Extract the [x, y] coordinate from the center of the cell holding the provided text.  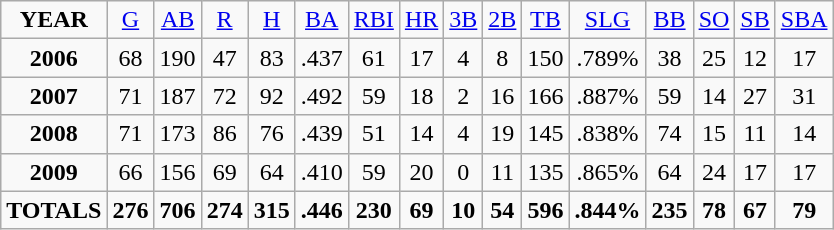
R [224, 20]
.439 [322, 134]
G [130, 20]
20 [421, 172]
.838% [608, 134]
315 [272, 210]
135 [546, 172]
79 [804, 210]
230 [374, 210]
2006 [54, 58]
8 [502, 58]
51 [374, 134]
2009 [54, 172]
38 [670, 58]
66 [130, 172]
68 [130, 58]
92 [272, 96]
.492 [322, 96]
190 [178, 58]
0 [464, 172]
H [272, 20]
.844% [608, 210]
.437 [322, 58]
61 [374, 58]
83 [272, 58]
.446 [322, 210]
145 [546, 134]
54 [502, 210]
TB [546, 20]
47 [224, 58]
67 [755, 210]
.789% [608, 58]
86 [224, 134]
SB [755, 20]
173 [178, 134]
.865% [608, 172]
2007 [54, 96]
SLG [608, 20]
2008 [54, 134]
274 [224, 210]
156 [178, 172]
706 [178, 210]
78 [714, 210]
12 [755, 58]
18 [421, 96]
72 [224, 96]
3B [464, 20]
76 [272, 134]
27 [755, 96]
187 [178, 96]
235 [670, 210]
596 [546, 210]
276 [130, 210]
19 [502, 134]
HR [421, 20]
RBI [374, 20]
.887% [608, 96]
2 [464, 96]
.410 [322, 172]
SBA [804, 20]
AB [178, 20]
2B [502, 20]
166 [546, 96]
16 [502, 96]
15 [714, 134]
SO [714, 20]
74 [670, 134]
150 [546, 58]
25 [714, 58]
TOTALS [54, 210]
24 [714, 172]
BA [322, 20]
10 [464, 210]
31 [804, 96]
BB [670, 20]
YEAR [54, 20]
